Determine the (x, y) coordinate at the center of the cell enclosing the given text.  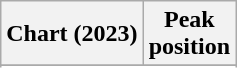
Peakposition (189, 34)
Chart (2023) (72, 34)
